Pinpoint the cell where the given text exists, returning its (x, y) midpoint coordinate. 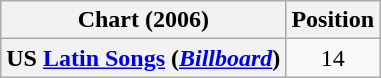
Position (333, 20)
14 (333, 58)
US Latin Songs (Billboard) (144, 58)
Chart (2006) (144, 20)
